Return [x, y] of the center of cell containing provided text 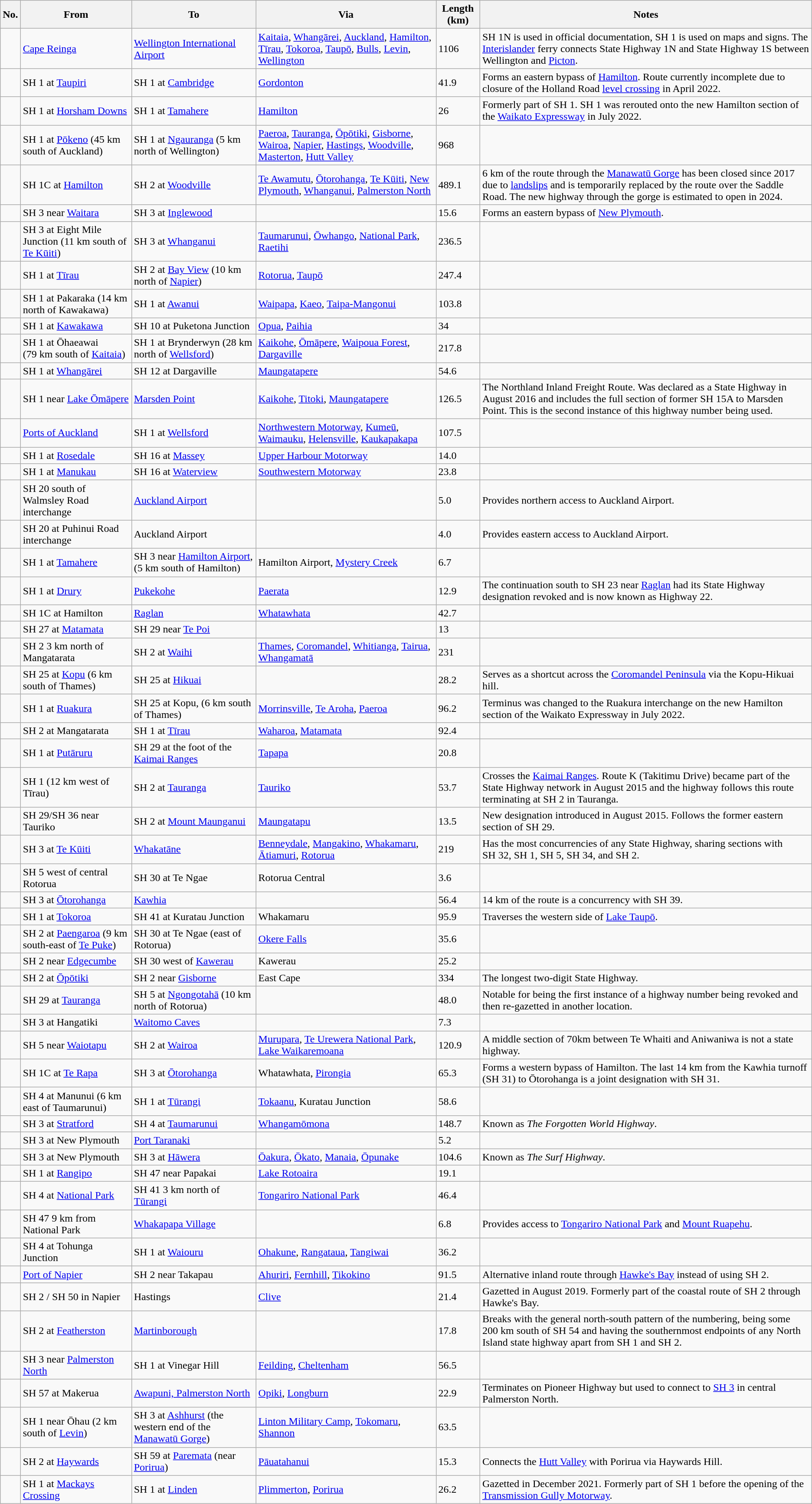
SH 16 at Massey [193, 455]
Serves as a shortcut across the Coromandel Peninsula via the Kopu-Hikuai hill. [645, 680]
219 [458, 849]
63.5 [458, 1427]
Forms an eastern bypass of New Plymouth. [645, 213]
4.0 [458, 534]
6.7 [458, 562]
Waipapa, Kaeo, Taipa-Mangonui [346, 304]
Tongariro National Park [346, 1196]
Provides eastern access to Auckland Airport. [645, 534]
SH 30 west of Kawerau [193, 961]
SH 1 at Whangārei [76, 371]
SH 1 at Mackays Crossing [76, 1490]
120.9 [458, 1045]
SH 1 at Linden [193, 1490]
To [193, 15]
21.4 [458, 1297]
Kawerau [346, 961]
SH 1 near Ōhau (2 km south of Levin) [76, 1427]
36.2 [458, 1252]
East Cape [346, 978]
SH 2 at Waihi [193, 652]
15.6 [458, 213]
Port Taranaki [193, 1140]
Northwestern Motorway, Kumeū, Waimauku, Helensville, Kaukapakapa [346, 433]
Terminates on Pioneer Highway but used to connect to SH 3 in central Palmerston North. [645, 1393]
SH 3 near Palmerston North [76, 1365]
58.6 [458, 1101]
42.7 [458, 613]
Rotorua, Taupō [346, 275]
SH 2 at Woodville [193, 185]
28.2 [458, 680]
SH 1 at Taupiri [76, 82]
Forms an eastern bypass of Hamilton. Route currently incomplete due to closure of the Holland Road level crossing in April 2022. [645, 82]
Traverses the western side of Lake Taupō. [645, 917]
95.9 [458, 917]
Linton Military Camp, Tokomaru, Shannon [346, 1427]
231 [458, 652]
Ohakune, Rangataua, Tangiwai [346, 1252]
Clive [346, 1297]
SH 1 at Vinegar Hill [193, 1365]
SH 2 at Tauranga [193, 787]
13.5 [458, 822]
SH 4 at Manunui (6 km east of Taumarunui) [76, 1101]
Feilding, Cheltenham [346, 1365]
217.8 [458, 348]
SH 2 at Bay View (10 km north of Napier) [193, 275]
3.6 [458, 878]
17.8 [458, 1331]
Whakamaru [346, 917]
SH 5 west of central Rotorua [76, 878]
Marsden Point [193, 399]
334 [458, 978]
5.2 [458, 1140]
26.2 [458, 1490]
SH 20 south of Walmsley Road interchange [76, 500]
Kawhia [193, 900]
53.7 [458, 787]
Kaikohe, Titoki, Maungatapere [346, 399]
SH 1 at Waiouru [193, 1252]
Maungatapu [346, 822]
Te Awamutu, Ōtorohanga, Te Kūiti, New Plymouth, Whanganui, Palmerston North [346, 185]
Whatawhata [346, 613]
56.5 [458, 1365]
Ōakura, Ōkato, Manaia, Ōpunake [346, 1157]
SH 1 at Awanui [193, 304]
Notes [645, 15]
SH 12 at Dargaville [193, 371]
SH 30 at Te Ngae (east of Rotorua) [193, 939]
SH 25 at Hikuai [193, 680]
Waitomo Caves [193, 1022]
Known as The Surf Highway. [645, 1157]
Whatawhata, Pirongia [346, 1073]
13 [458, 629]
Hastings [193, 1297]
Murupara, Te Urewera National Park, Lake Waikaremoana [346, 1045]
Paerata [346, 591]
46.4 [458, 1196]
54.6 [458, 371]
SH 59 at Paremata (near Porirua) [193, 1461]
Wellington International Airport [193, 49]
SH 29 at Tauranga [76, 1000]
SH 3 at Hangatiki [76, 1022]
SH 1 at Tokoroa [76, 917]
Alternative inland route through Hawke's Bay instead of using SH 2. [645, 1275]
SH 57 at Makerua [76, 1393]
Rotorua Central [346, 878]
SH 2 at Wairoa [193, 1045]
126.5 [458, 399]
SH 3 at Hāwera [193, 1157]
20.8 [458, 753]
SH 1 at Ruakura [76, 708]
104.6 [458, 1157]
SH 3 at Inglewood [193, 213]
SH 27 at Matamata [76, 629]
SH 1 at Wellsford [193, 433]
SH 3 near Hamilton Airport, (5 km south of Hamilton) [193, 562]
SH 2 at Haywards [76, 1461]
Maungatapere [346, 371]
SH 3 at Te Kūiti [76, 849]
SH 10 at Puketona Junction [193, 326]
Plimmerton, Porirua [346, 1490]
Benneydale, Mangakino, Whakamaru, Ātiamuri, Rotorua [346, 849]
SH 1 at Horsham Downs [76, 111]
A middle section of 70km between Te Whaiti and Aniwaniwa is not a state highway. [645, 1045]
Raglan [193, 613]
Ports of Auckland [76, 433]
Formerly part of SH 1. SH 1 was rerouted onto the new Hamilton section of the Waikato Expressway in July 2022. [645, 111]
SH 2 / SH 50 in Napier [76, 1297]
SH 2 near Edgecumbe [76, 961]
1106 [458, 49]
SH 1 at Brynderwyn (28 km north of Wellsford) [193, 348]
Awapuni, Palmerston North [193, 1393]
Hamilton Airport, Mystery Creek [346, 562]
Connects the Hutt Valley with Porirua via Haywards Hill. [645, 1461]
SH 1 at Rangipo [76, 1173]
SH 1C at Te Rapa [76, 1073]
Whakatāne [193, 849]
SH 1 at Rosedale [76, 455]
SH 1 at Pōkeno (45 km south of Auckland) [76, 145]
Pāuatahanui [346, 1461]
Cape Reinga [76, 49]
Provides northern access to Auckland Airport. [645, 500]
Whangamōmona [346, 1124]
Hamilton [346, 111]
SH 1 at Cambridge [193, 82]
968 [458, 145]
56.4 [458, 900]
SH 3 near Waitara [76, 213]
SH 1 at Ngauranga (5 km north of Wellington) [193, 145]
148.7 [458, 1124]
Gordonton [346, 82]
SH 30 at Te Ngae [193, 878]
6.8 [458, 1224]
SH 29 at the foot of the Kaimai Ranges [193, 753]
26 [458, 111]
5.0 [458, 500]
92.4 [458, 731]
34 [458, 326]
Has the most concurrencies of any State Highway, sharing sections with SH 32, SH 1, SH 5, SH 34, and SH 2. [645, 849]
Martinborough [193, 1331]
Taumarunui, Ōwhango, National Park, Raetihi [346, 241]
Upper Harbour Motorway [346, 455]
96.2 [458, 708]
107.5 [458, 433]
19.1 [458, 1173]
15.3 [458, 1461]
SH 1 at Pakaraka (14 km north of Kawakawa) [76, 304]
Pukekohe [193, 591]
35.6 [458, 939]
SH 16 at Waterview [193, 472]
SH 2 at Mount Maunganui [193, 822]
SH 5 at Ngongotahā (10 km north of Rotorua) [193, 1000]
247.4 [458, 275]
41.9 [458, 82]
SH 29/SH 36 near Tauriko [76, 822]
7.3 [458, 1022]
25.2 [458, 961]
From [76, 15]
SH 41 at Kuratau Junction [193, 917]
489.1 [458, 185]
22.9 [458, 1393]
SH 2 at Paengaroa (9 km south-east of Te Puke) [76, 939]
14 km of the route is a concurrency with SH 39. [645, 900]
Thames, Coromandel, Whitianga, Tairua, Whangamatā [346, 652]
The continuation south to SH 23 near Raglan had its State Highway designation revoked and is now known as Highway 22. [645, 591]
236.5 [458, 241]
SH 25 at Kopu, (6 km south of Thames) [193, 708]
Tapapa [346, 753]
Okere Falls [346, 939]
Paeroa, Tauranga, Ōpōtiki, Gisborne, Wairoa, Napier, Hastings, Woodville, Masterton, Hutt Valley [346, 145]
Tauriko [346, 787]
SH 1 at Drury [76, 591]
SH 25 at Kopu (6 km south of Thames) [76, 680]
Gazetted in December 2021. Formerly part of SH 1 before the opening of the Transmission Gully Motorway. [645, 1490]
SH 1 at Kawakawa [76, 326]
SH 5 near Waiotapu [76, 1045]
SH 29 near Te Poi [193, 629]
SH 3 at Stratford [76, 1124]
SH 2 near Takapau [193, 1275]
SH 3 at Eight Mile Junction (11 km south of Te Kūiti) [76, 241]
Forms a western bypass of Hamilton. The last 14 km from the Kawhia turnoff (SH 31) to Ōtorohanga is a joint designation with SH 31. [645, 1073]
23.8 [458, 472]
Provides access to Tongariro National Park and Mount Ruapehu. [645, 1224]
The longest two-digit State Highway. [645, 978]
SH 4 at Taumarunui [193, 1124]
No. [10, 15]
Morrinsville, Te Aroha, Paeroa [346, 708]
Whakapapa Village [193, 1224]
SH 1 near Lake Ōmāpere [76, 399]
SH 3 at Whanganui [193, 241]
48.0 [458, 1000]
SH 2 at Ōpōtiki [76, 978]
New designation introduced in August 2015. Follows the former eastern section of SH 29. [645, 822]
Terminus was changed to the Ruakura interchange on the new Hamilton section of the Waikato Expressway in July 2022. [645, 708]
SH 47 near Papakai [193, 1173]
91.5 [458, 1275]
Ahuriri, Fernhill, Tikokino [346, 1275]
Southwestern Motorway [346, 472]
Notable for being the first instance of a highway number being revoked and then re-gazetted in another location. [645, 1000]
SH 1 at Manukau [76, 472]
Waharoa, Matamata [346, 731]
SH 47 9 km from National Park [76, 1224]
SH 1 (12 km west of Tīrau) [76, 787]
SH 1 at Tūrangi [193, 1101]
Gazetted in August 2019. Formerly part of the coastal route of SH 2 through Hawke's Bay. [645, 1297]
Lake Rotoaira [346, 1173]
SH 2 at Mangatarata [76, 731]
Via [346, 15]
SH 2 at Featherston [76, 1331]
Opua, Paihia [346, 326]
SH 1 at Putāruru [76, 753]
Kaikohe, Ōmāpere, Waipoua Forest, Dargaville [346, 348]
Tokaanu, Kuratau Junction [346, 1101]
Length (km) [458, 15]
12.9 [458, 591]
Opiki, Longburn [346, 1393]
SH 3 at Ashhurst (the western end of the Manawatū Gorge) [193, 1427]
SH 2 3 km north of Mangatarata [76, 652]
SH 4 at Tohunga Junction [76, 1252]
65.3 [458, 1073]
Known as The Forgotten World Highway. [645, 1124]
SH 1 at Ōhaeawai (79 km south of Kaitaia) [76, 348]
Kaitaia, Whangārei, Auckland, Hamilton, Tīrau, Tokoroa, Taupō, Bulls, Levin, Wellington [346, 49]
SH 20 at Puhinui Road interchange [76, 534]
Port of Napier [76, 1275]
103.8 [458, 304]
SH 2 near Gisborne [193, 978]
14.0 [458, 455]
SH 41 3 km north of Tūrangi [193, 1196]
SH 4 at National Park [76, 1196]
